Output the (X, Y) coordinate of the center of the cell containing the given text.  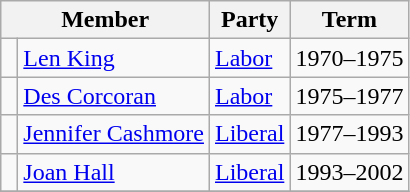
Jennifer Cashmore (114, 134)
1993–2002 (350, 172)
Term (350, 20)
Joan Hall (114, 172)
1977–1993 (350, 134)
Party (249, 20)
Member (106, 20)
Len King (114, 58)
Des Corcoran (114, 96)
1970–1975 (350, 58)
1975–1977 (350, 96)
